Extract the [X, Y] coordinate from the center of the cell holding the provided text.  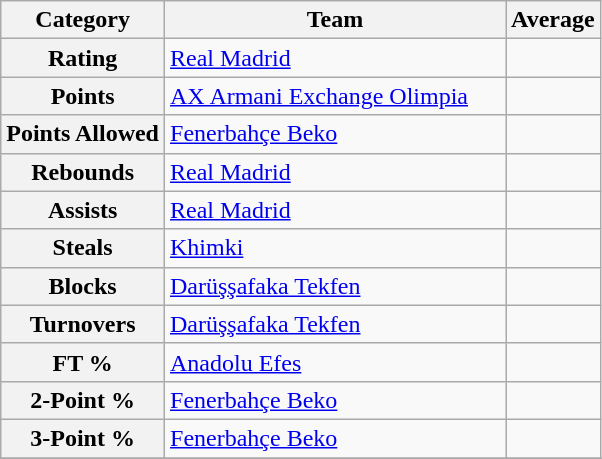
Points [83, 96]
Average [554, 20]
Blocks [83, 286]
Category [83, 20]
Team [336, 20]
Steals [83, 248]
Rating [83, 58]
Rebounds [83, 172]
Turnovers [83, 324]
Assists [83, 210]
2-Point % [83, 400]
3-Point % [83, 438]
Khimki [336, 248]
Points Allowed [83, 134]
AX Armani Exchange Olimpia [336, 96]
FT % [83, 362]
Anadolu Efes [336, 362]
